Provide the (X, Y) coordinate of the cell's center where the given text is located.  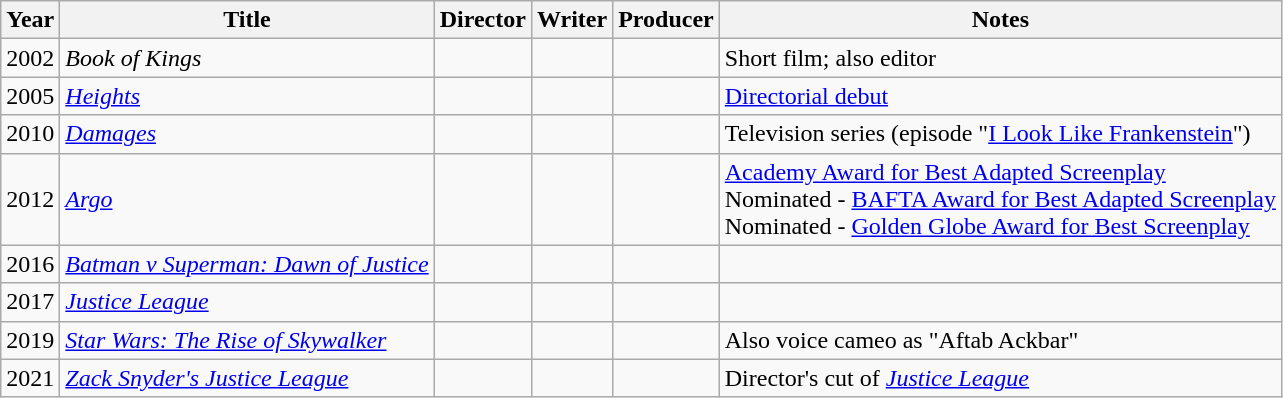
Year (30, 20)
2019 (30, 340)
2002 (30, 58)
2012 (30, 199)
Justice League (247, 302)
Short film; also editor (1000, 58)
Notes (1000, 20)
2021 (30, 378)
2005 (30, 96)
2010 (30, 134)
Heights (247, 96)
Also voice cameo as "Aftab Ackbar" (1000, 340)
Directorial debut (1000, 96)
Director (482, 20)
Academy Award for Best Adapted ScreenplayNominated - BAFTA Award for Best Adapted ScreenplayNominated - Golden Globe Award for Best Screenplay (1000, 199)
Book of Kings (247, 58)
Director's cut of Justice League (1000, 378)
Damages (247, 134)
2017 (30, 302)
Argo (247, 199)
Television series (episode "I Look Like Frankenstein") (1000, 134)
Star Wars: The Rise of Skywalker (247, 340)
Title (247, 20)
2016 (30, 264)
Producer (666, 20)
Batman v Superman: Dawn of Justice (247, 264)
Writer (572, 20)
Zack Snyder's Justice League (247, 378)
